Identify which cell holds the provided text, then report its (X, Y) central coordinate. 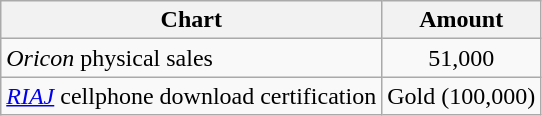
Oricon physical sales (192, 58)
51,000 (462, 58)
RIAJ cellphone download certification (192, 96)
Gold (100,000) (462, 96)
Chart (192, 20)
Amount (462, 20)
